Detect which cell encompasses the target text, then output its [X, Y] center coordinate. 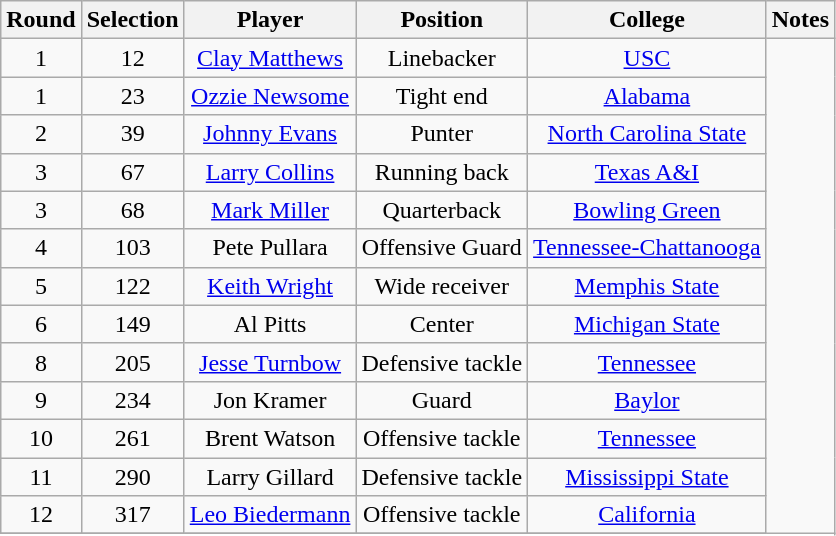
Center [442, 324]
Johnny Evans [270, 134]
Position [442, 20]
USC [648, 58]
Offensive Guard [442, 248]
205 [132, 362]
Al Pitts [270, 324]
Memphis State [648, 286]
11 [41, 477]
68 [132, 210]
8 [41, 362]
Tennessee-Chattanooga [648, 248]
Alabama [648, 96]
149 [132, 324]
9 [41, 400]
5 [41, 286]
Quarterback [442, 210]
Larry Collins [270, 172]
Leo Biedermann [270, 515]
Round [41, 20]
6 [41, 324]
Guard [442, 400]
Notes [800, 20]
39 [132, 134]
Jesse Turnbow [270, 362]
23 [132, 96]
Mississippi State [648, 477]
California [648, 515]
Larry Gillard [270, 477]
Brent Watson [270, 438]
Pete Pullara [270, 248]
Keith Wright [270, 286]
Tight end [442, 96]
Player [270, 20]
Clay Matthews [270, 58]
Ozzie Newsome [270, 96]
4 [41, 248]
Wide receiver [442, 286]
103 [132, 248]
234 [132, 400]
261 [132, 438]
Running back [442, 172]
2 [41, 134]
Jon Kramer [270, 400]
Mark Miller [270, 210]
Michigan State [648, 324]
College [648, 20]
317 [132, 515]
122 [132, 286]
Bowling Green [648, 210]
67 [132, 172]
Baylor [648, 400]
Selection [132, 20]
10 [41, 438]
North Carolina State [648, 134]
Texas A&I [648, 172]
Linebacker [442, 58]
290 [132, 477]
Punter [442, 134]
